Scan for the cell matching the given text and deliver its [x, y] coordinate at center. 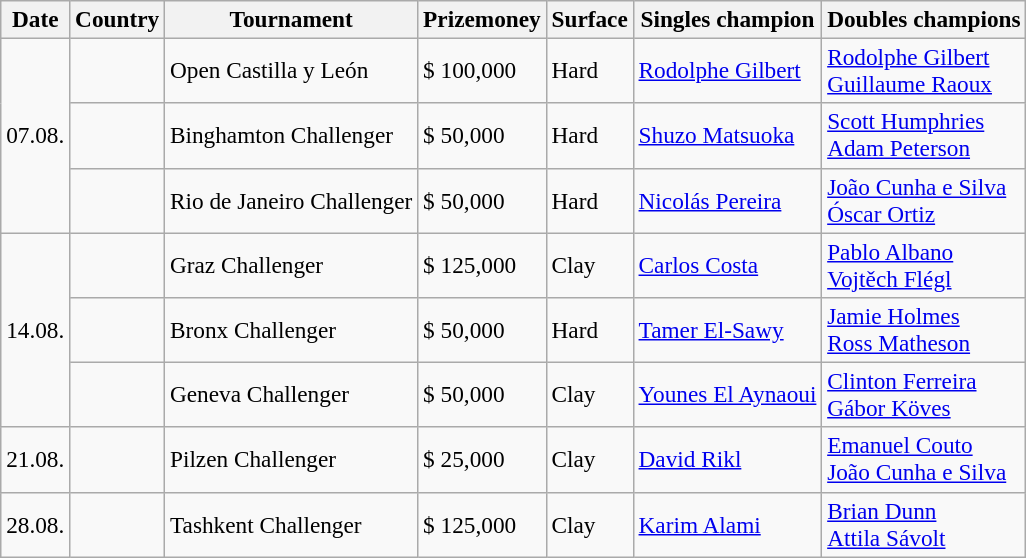
Tournament [292, 19]
Carlos Costa [728, 264]
Jamie Holmes Ross Matheson [924, 330]
Emanuel Couto João Cunha e Silva [924, 460]
Country [118, 19]
Rio de Janeiro Challenger [292, 200]
Date [36, 19]
Nicolás Pereira [728, 200]
Doubles champions [924, 19]
Singles champion [728, 19]
Open Castilla y León [292, 70]
Younes El Aynaoui [728, 394]
14.08. [36, 329]
$ 25,000 [482, 460]
$ 100,000 [482, 70]
João Cunha e Silva Óscar Ortiz [924, 200]
Rodolphe Gilbert [728, 70]
21.08. [36, 460]
Brian Dunn Attila Sávolt [924, 524]
Prizemoney [482, 19]
Graz Challenger [292, 264]
07.08. [36, 135]
Geneva Challenger [292, 394]
Clinton Ferreira Gábor Köves [924, 394]
Pablo Albano Vojtěch Flégl [924, 264]
Karim Alami [728, 524]
Bronx Challenger [292, 330]
David Rikl [728, 460]
Shuzo Matsuoka [728, 136]
Binghamton Challenger [292, 136]
Surface [590, 19]
Pilzen Challenger [292, 460]
Scott Humphries Adam Peterson [924, 136]
28.08. [36, 524]
Rodolphe Gilbert Guillaume Raoux [924, 70]
Tashkent Challenger [292, 524]
Tamer El-Sawy [728, 330]
